Output the [x, y] coordinate of the center of the cell containing the given text.  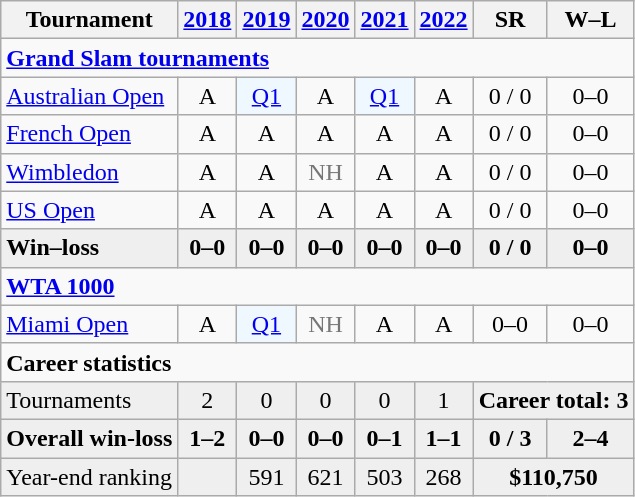
Career total: 3 [554, 400]
Tournaments [90, 400]
1–2 [208, 438]
Career statistics [318, 362]
2 [208, 400]
0–1 [384, 438]
US Open [90, 210]
W–L [590, 20]
503 [384, 477]
591 [266, 477]
1 [444, 400]
$110,750 [554, 477]
WTA 1000 [318, 286]
2–4 [590, 438]
1–1 [444, 438]
SR [510, 20]
Tournament [90, 20]
Year-end ranking [90, 477]
2020 [326, 20]
Overall win-loss [90, 438]
Win–loss [90, 248]
2019 [266, 20]
Miami Open [90, 324]
2021 [384, 20]
268 [444, 477]
2022 [444, 20]
621 [326, 477]
French Open [90, 134]
2018 [208, 20]
0 / 3 [510, 438]
Grand Slam tournaments [318, 58]
Australian Open [90, 96]
Wimbledon [90, 172]
